Locate the cell with the specified text and output its [x, y] center coordinate. 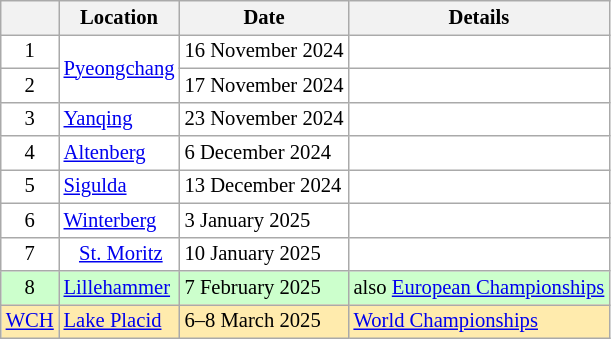
1 [30, 51]
Pyeongchang [120, 68]
Winterberg [120, 220]
Sigulda [120, 186]
Lake Placid [120, 321]
Details [480, 17]
Yanqing [120, 119]
6 December 2024 [264, 153]
2 [30, 85]
7 [30, 254]
13 December 2024 [264, 186]
3 January 2025 [264, 220]
23 November 2024 [264, 119]
10 January 2025 [264, 254]
Lillehammer [120, 287]
8 [30, 287]
also European Championships [480, 287]
St. Moritz [120, 254]
Altenberg [120, 153]
6 [30, 220]
WCH [30, 321]
7 February 2025 [264, 287]
Location [120, 17]
6–8 March 2025 [264, 321]
World Championships [480, 321]
4 [30, 153]
17 November 2024 [264, 85]
Date [264, 17]
16 November 2024 [264, 51]
5 [30, 186]
3 [30, 119]
